Determine the [x, y] coordinate at the center of the cell enclosing the given text.  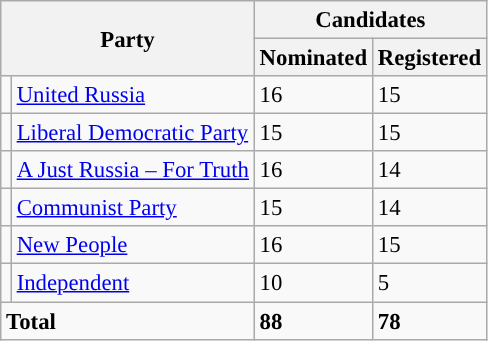
Liberal Democratic Party [132, 133]
United Russia [132, 95]
Party [128, 38]
New People [132, 245]
78 [429, 321]
Candidates [370, 20]
Total [128, 321]
Registered [429, 58]
Nominated [313, 58]
Independent [132, 283]
A Just Russia – For Truth [132, 170]
10 [313, 283]
Communist Party [132, 208]
88 [313, 321]
5 [429, 283]
